Search for the cell housing the specified text and yield its [x, y] center coordinate. 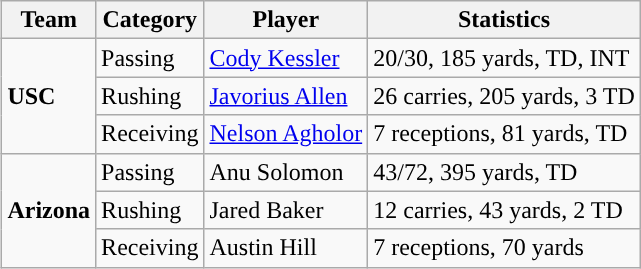
Category [150, 20]
Cody Kessler [286, 58]
Player [286, 20]
7 receptions, 81 yards, TD [504, 134]
Anu Solomon [286, 172]
20/30, 185 yards, TD, INT [504, 58]
Javorius Allen [286, 96]
26 carries, 205 yards, 3 TD [504, 96]
43/72, 395 yards, TD [504, 172]
12 carries, 43 yards, 2 TD [504, 210]
Austin Hill [286, 248]
Arizona [49, 210]
Team [49, 20]
USC [49, 96]
Statistics [504, 20]
Nelson Agholor [286, 134]
7 receptions, 70 yards [504, 248]
Jared Baker [286, 210]
